Pinpoint the cell where the given text exists, returning its (X, Y) midpoint coordinate. 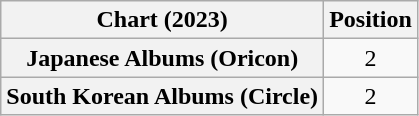
South Korean Albums (Circle) (162, 96)
Chart (2023) (162, 20)
Japanese Albums (Oricon) (162, 58)
Position (371, 20)
